Pinpoint the cell where the given text exists, returning its (X, Y) midpoint coordinate. 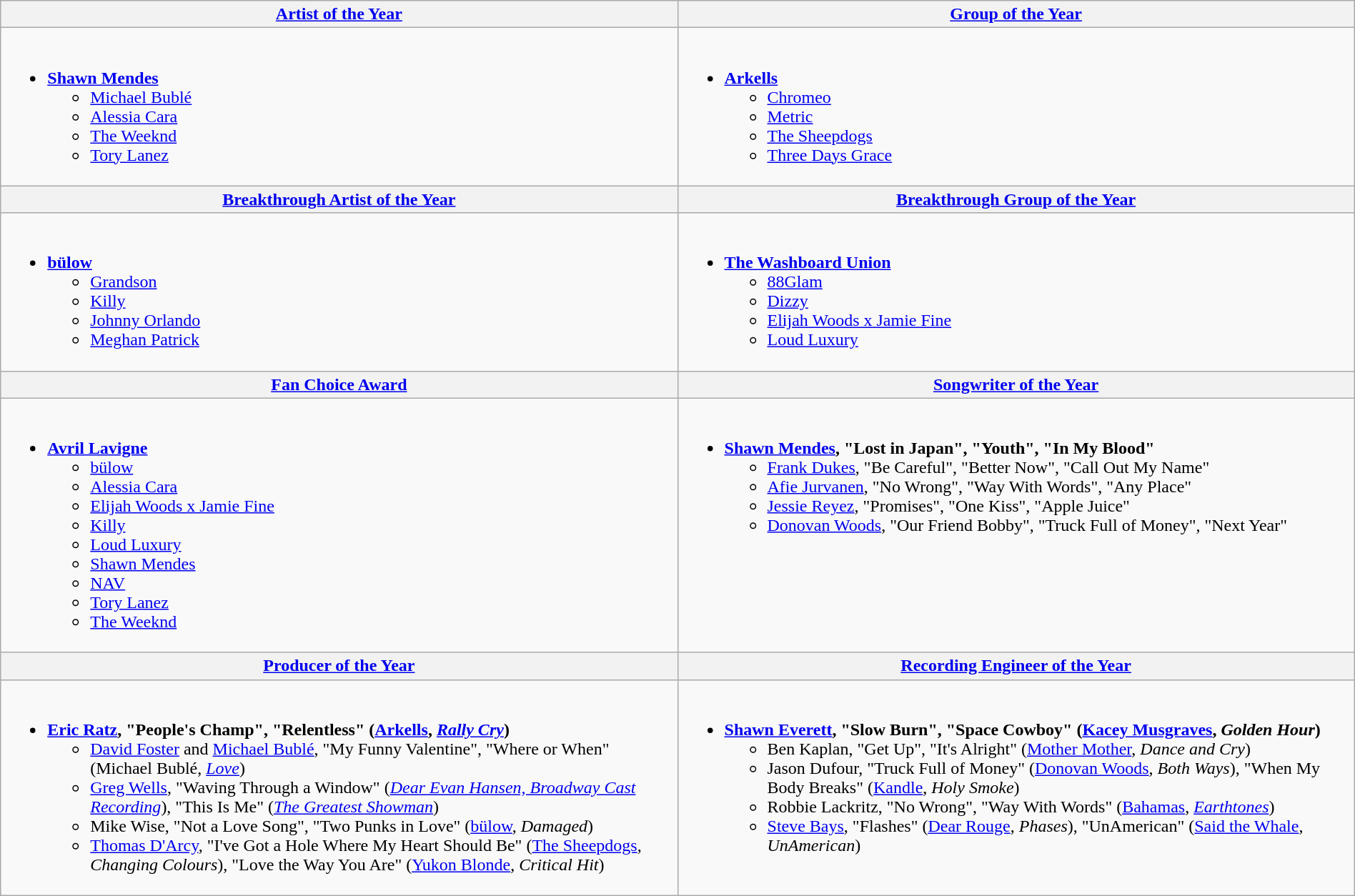
Songwriter of the Year (1016, 384)
Shawn MendesMichael BubléAlessia CaraThe WeekndTory Lanez (339, 107)
The Washboard Union88GlamDizzyElijah Woods x Jamie FineLoud Luxury (1016, 292)
Breakthrough Artist of the Year (339, 199)
Recording Engineer of the Year (1016, 666)
Avril LavignebülowAlessia CaraElijah Woods x Jamie FineKillyLoud LuxuryShawn MendesNAVTory LanezThe Weeknd (339, 525)
ArkellsChromeoMetricThe SheepdogsThree Days Grace (1016, 107)
Breakthrough Group of the Year (1016, 199)
Fan Choice Award (339, 384)
Artist of the Year (339, 14)
Producer of the Year (339, 666)
Group of the Year (1016, 14)
bülowGrandsonKillyJohnny OrlandoMeghan Patrick (339, 292)
